Determine the (X, Y) coordinate at the center of the cell enclosing the given text.  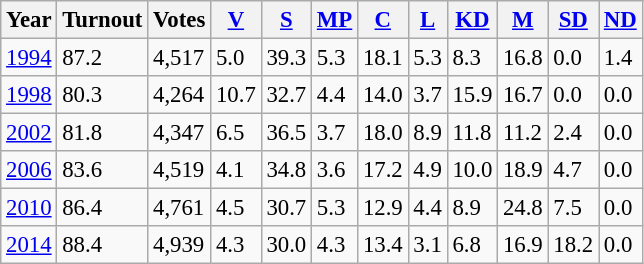
86.4 (102, 208)
88.4 (102, 245)
6.5 (236, 133)
12.9 (383, 208)
4,264 (180, 95)
11.8 (472, 133)
4.1 (236, 170)
MP (335, 20)
10.0 (472, 170)
30.7 (286, 208)
16.7 (523, 95)
30.0 (286, 245)
4,519 (180, 170)
ND (620, 20)
1998 (29, 95)
80.3 (102, 95)
4,939 (180, 245)
Votes (180, 20)
87.2 (102, 58)
4,347 (180, 133)
6.8 (472, 245)
15.9 (472, 95)
81.8 (102, 133)
34.8 (286, 170)
24.8 (523, 208)
3.6 (335, 170)
18.0 (383, 133)
2.4 (573, 133)
SD (573, 20)
10.7 (236, 95)
7.5 (573, 208)
4,517 (180, 58)
8.3 (472, 58)
11.2 (523, 133)
17.2 (383, 170)
4.7 (573, 170)
2006 (29, 170)
2014 (29, 245)
39.3 (286, 58)
16.8 (523, 58)
1994 (29, 58)
1.4 (620, 58)
S (286, 20)
18.9 (523, 170)
M (523, 20)
32.7 (286, 95)
Turnout (102, 20)
4,761 (180, 208)
13.4 (383, 245)
2010 (29, 208)
18.2 (573, 245)
83.6 (102, 170)
3.1 (428, 245)
16.9 (523, 245)
4.5 (236, 208)
KD (472, 20)
2002 (29, 133)
Year (29, 20)
C (383, 20)
V (236, 20)
14.0 (383, 95)
5.0 (236, 58)
36.5 (286, 133)
18.1 (383, 58)
4.9 (428, 170)
L (428, 20)
